From the cell containing the given text, extract its center point as [x, y] coordinate. 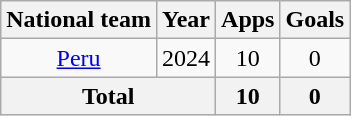
Year [186, 20]
Peru [79, 58]
Apps [248, 20]
Total [108, 96]
2024 [186, 58]
National team [79, 20]
Goals [315, 20]
